Return (x, y) of the center of cell containing provided text 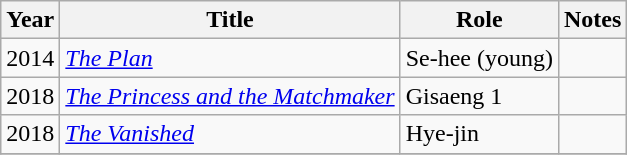
Title (230, 20)
2014 (30, 58)
Year (30, 20)
Hye-jin (479, 134)
The Vanished (230, 134)
Se-hee (young) (479, 58)
Gisaeng 1 (479, 96)
Notes (592, 20)
Role (479, 20)
The Princess and the Matchmaker (230, 96)
The Plan (230, 58)
